Detect which cell encompasses the target text, then output its [x, y] center coordinate. 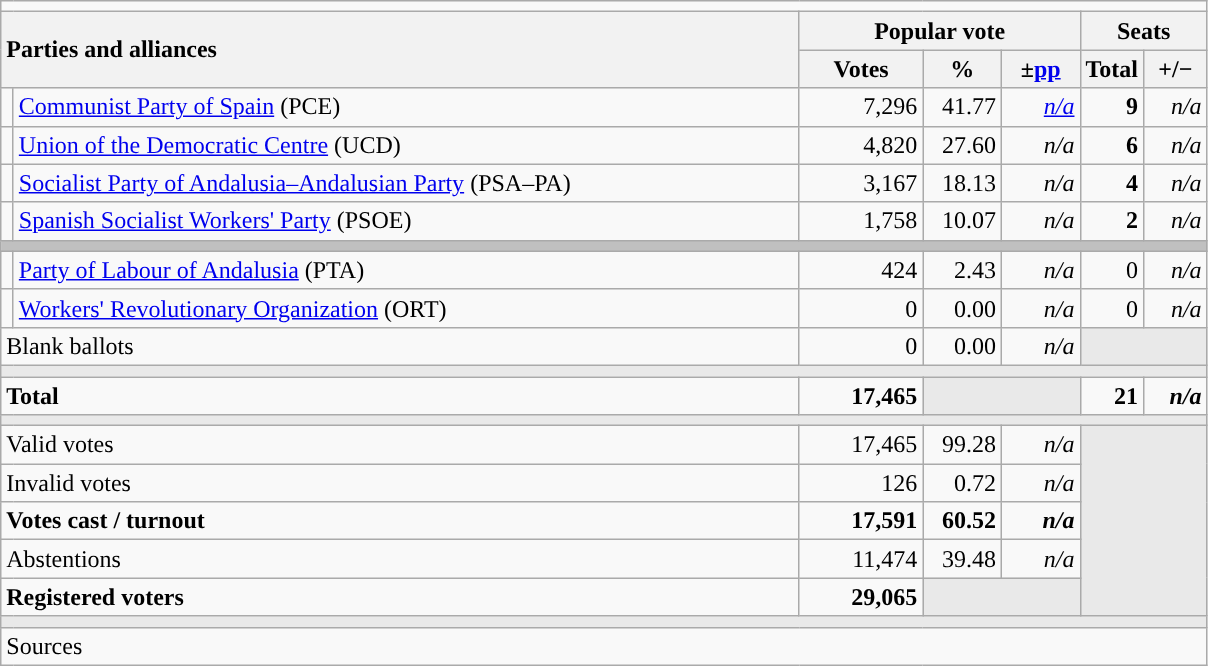
Popular vote [940, 31]
27.60 [962, 145]
424 [861, 270]
21 [1112, 395]
17,591 [861, 521]
Seats [1144, 31]
2.43 [962, 270]
Spanish Socialist Workers' Party (PSOE) [406, 221]
6 [1112, 145]
Party of Labour of Andalusia (PTA) [406, 270]
126 [861, 483]
10.07 [962, 221]
0.72 [962, 483]
Socialist Party of Andalusia–Andalusian Party (PSA–PA) [406, 183]
Votes [861, 69]
Abstentions [400, 559]
9 [1112, 107]
+/− [1176, 69]
Votes cast / turnout [400, 521]
±pp [1040, 69]
29,065 [861, 597]
41.77 [962, 107]
Workers' Revolutionary Organization (ORT) [406, 308]
Sources [604, 646]
% [962, 69]
60.52 [962, 521]
39.48 [962, 559]
Valid votes [400, 445]
3,167 [861, 183]
Parties and alliances [400, 50]
4 [1112, 183]
4,820 [861, 145]
1,758 [861, 221]
99.28 [962, 445]
2 [1112, 221]
Blank ballots [400, 346]
11,474 [861, 559]
Union of the Democratic Centre (UCD) [406, 145]
7,296 [861, 107]
Registered voters [400, 597]
Invalid votes [400, 483]
18.13 [962, 183]
Communist Party of Spain (PCE) [406, 107]
